Provide the (X, Y) coordinate of the cell's center where the given text is located.  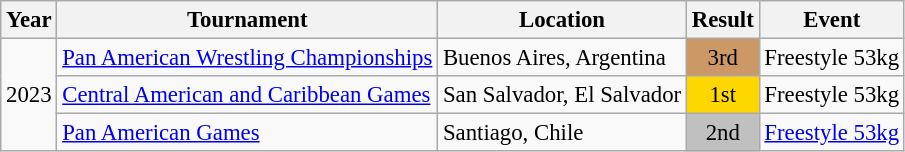
Pan American Games (248, 133)
Event (832, 20)
Buenos Aires, Argentina (562, 58)
Tournament (248, 20)
Central American and Caribbean Games (248, 95)
1st (722, 95)
3rd (722, 58)
San Salvador, El Salvador (562, 95)
Year (29, 20)
2023 (29, 96)
Pan American Wrestling Championships (248, 58)
Santiago, Chile (562, 133)
2nd (722, 133)
Result (722, 20)
Location (562, 20)
